From the cell containing the given text, extract its center point as (x, y) coordinate. 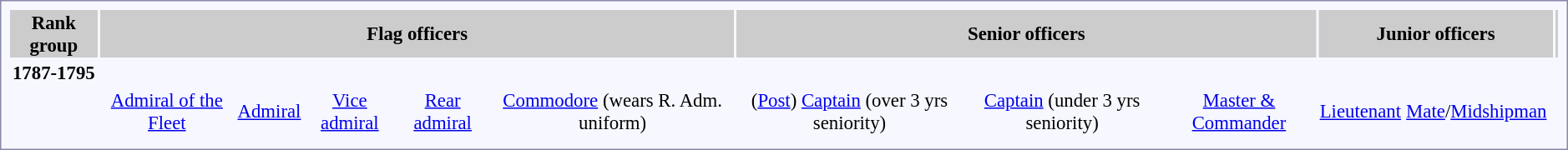
1787-1795 (53, 72)
Captain (under 3 yrs seniority) (1062, 112)
Senior officers (1027, 33)
Admiral (269, 112)
Junior officers (1436, 33)
Rank group (53, 33)
Flag officers (417, 33)
Mate/Midshipman (1476, 112)
Admiral of the Fleet (167, 112)
Commodore (wears R. Adm. uniform) (613, 112)
Lieutenant (1360, 112)
Vice admiral (350, 112)
Master & Commander (1239, 112)
Rear admiral (443, 112)
(Post) Captain (over 3 yrs seniority) (850, 112)
